Locate the cell with the specified text and output its [X, Y] center coordinate. 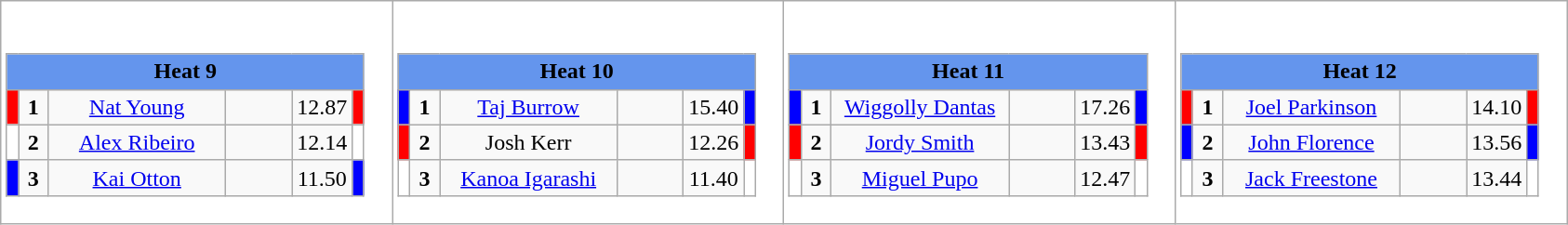
Joel Parkinson [1311, 107]
13.44 [1497, 178]
Alex Ribeiro [138, 142]
Heat 9 [185, 72]
17.26 [1105, 107]
Jordy Smith [921, 142]
11.50 [322, 178]
12.14 [322, 142]
John Florence [1311, 142]
Heat 11 1 Wiggolly Dantas 17.26 2 Jordy Smith 13.43 3 Miguel Pupo 12.47 [980, 112]
Heat 11 [968, 72]
Kai Otton [138, 178]
Josh Kerr [528, 142]
Heat 12 [1360, 72]
12.47 [1105, 178]
15.40 [714, 107]
Jack Freestone [1311, 178]
11.40 [714, 178]
13.56 [1497, 142]
Taj Burrow [528, 107]
12.26 [714, 142]
Miguel Pupo [921, 178]
Nat Young [138, 107]
Heat 10 [577, 72]
Heat 12 1 Joel Parkinson 14.10 2 John Florence 13.56 3 Jack Freestone 13.44 [1371, 112]
Heat 10 1 Taj Burrow 15.40 2 Josh Kerr 12.26 3 Kanoa Igarashi 11.40 [588, 112]
Heat 9 1 Nat Young 12.87 2 Alex Ribeiro 12.14 3 Kai Otton 11.50 [197, 112]
14.10 [1497, 107]
12.87 [322, 107]
13.43 [1105, 142]
Wiggolly Dantas [921, 107]
Kanoa Igarashi [528, 178]
